Scan for the cell matching the given text and deliver its [X, Y] coordinate at center. 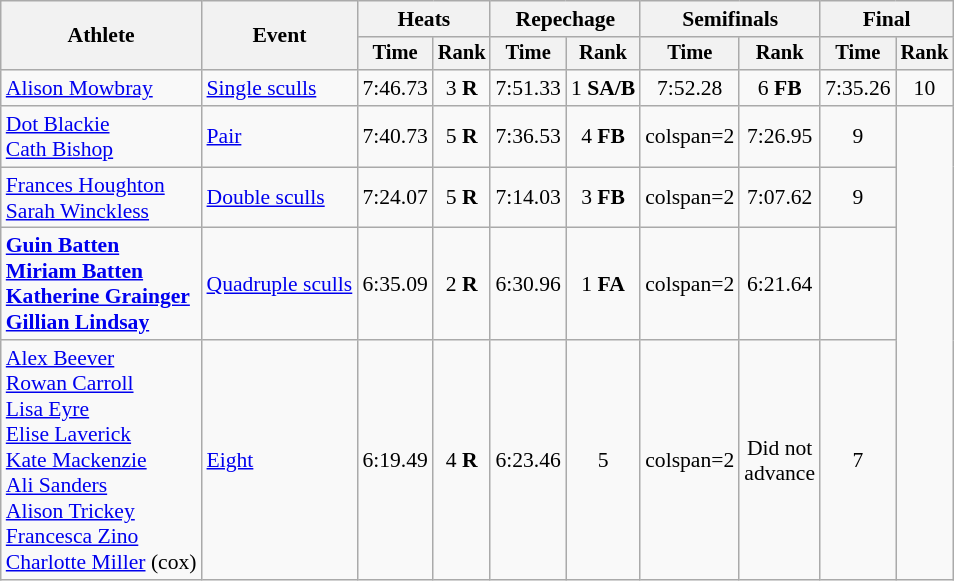
Alex BeeverRowan CarrollLisa EyreElise LaverickKate MackenzieAli SandersAlison TrickeyFrancesca ZinoCharlotte Miller (cox) [102, 460]
6:23.46 [528, 460]
7:14.03 [528, 198]
1 SA/B [603, 88]
Double sculls [280, 198]
7:51.33 [528, 88]
6:21.64 [780, 284]
7 [858, 460]
5 [603, 460]
10 [925, 88]
Semifinals [730, 19]
7:07.62 [780, 198]
6:30.96 [528, 284]
7:24.07 [394, 198]
7:35.26 [858, 88]
7:52.28 [690, 88]
4 FB [603, 136]
Heats [424, 19]
Repechage [565, 19]
Frances HoughtonSarah Winckless [102, 198]
Event [280, 36]
1 FA [603, 284]
Athlete [102, 36]
7:36.53 [528, 136]
Dot BlackieCath Bishop [102, 136]
Guin BattenMiriam BattenKatherine GraingerGillian Lindsay [102, 284]
Did notadvance [780, 460]
Alison Mowbray [102, 88]
7:26.95 [780, 136]
2 R [462, 284]
6:19.49 [394, 460]
7:40.73 [394, 136]
Final [886, 19]
Pair [280, 136]
Quadruple sculls [280, 284]
6:35.09 [394, 284]
4 R [462, 460]
3 R [462, 88]
3 FB [603, 198]
6 FB [780, 88]
Single sculls [280, 88]
Eight [280, 460]
7:46.73 [394, 88]
